Capture the cell that displays the provided text and extract its (x, y) central coordinate. 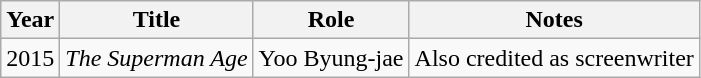
The Superman Age (156, 58)
Yoo Byung-jae (331, 58)
2015 (30, 58)
Notes (554, 20)
Year (30, 20)
Also credited as screenwriter (554, 58)
Title (156, 20)
Role (331, 20)
